From the cell containing the given text, extract its center point as [X, Y] coordinate. 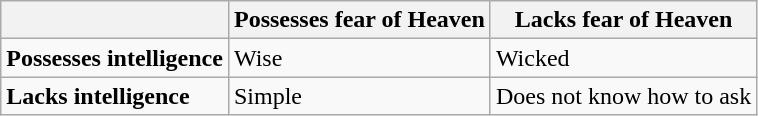
Possesses intelligence [115, 58]
Wicked [623, 58]
Wise [359, 58]
Lacks intelligence [115, 96]
Simple [359, 96]
Possesses fear of Heaven [359, 20]
Lacks fear of Heaven [623, 20]
Does not know how to ask [623, 96]
